For the text-containing cell, return its midpoint in (x, y) coordinate format. 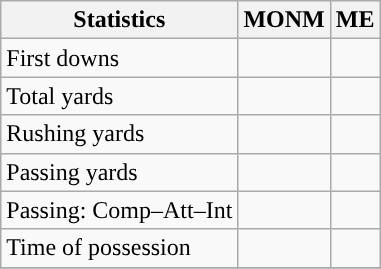
MONM (284, 20)
ME (355, 20)
Total yards (120, 96)
Time of possession (120, 248)
Statistics (120, 20)
Passing: Comp–Att–Int (120, 210)
Rushing yards (120, 134)
Passing yards (120, 172)
First downs (120, 58)
